Provide the (x, y) coordinate of the cell's center where the given text is located.  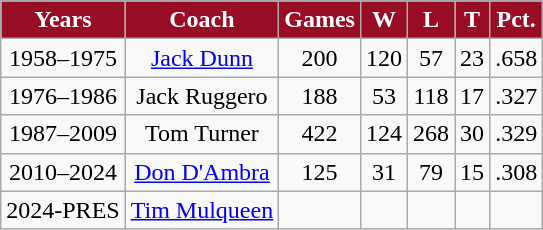
Coach (202, 20)
1958–1975 (63, 58)
120 (384, 58)
422 (320, 134)
53 (384, 96)
T (472, 20)
188 (320, 96)
1976–1986 (63, 96)
268 (432, 134)
Jack Dunn (202, 58)
2024-PRES (63, 210)
Tim Mulqueen (202, 210)
23 (472, 58)
Years (63, 20)
79 (432, 172)
.658 (516, 58)
Pct. (516, 20)
Tom Turner (202, 134)
125 (320, 172)
.327 (516, 96)
200 (320, 58)
31 (384, 172)
Don D'Ambra (202, 172)
124 (384, 134)
Games (320, 20)
30 (472, 134)
17 (472, 96)
118 (432, 96)
15 (472, 172)
L (432, 20)
W (384, 20)
.308 (516, 172)
1987–2009 (63, 134)
57 (432, 58)
Jack Ruggero (202, 96)
2010–2024 (63, 172)
.329 (516, 134)
